Pinpoint the cell where the given text exists, returning its (x, y) midpoint coordinate. 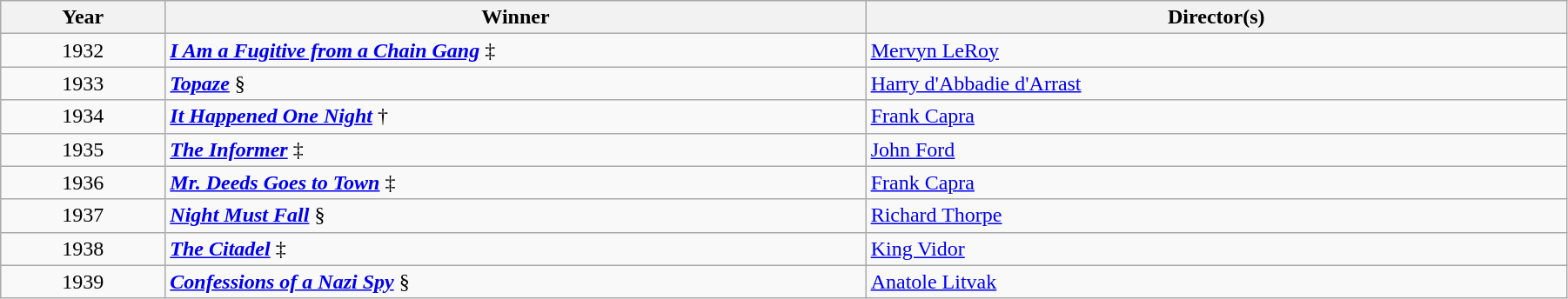
1939 (84, 282)
Year (84, 17)
1936 (84, 183)
Topaze § (515, 83)
King Vidor (1216, 249)
Mr. Deeds Goes to Town ‡ (515, 183)
Winner (515, 17)
Confessions of a Nazi Spy § (515, 282)
Director(s) (1216, 17)
The Informer ‡ (515, 149)
Richard Thorpe (1216, 216)
I Am a Fugitive from a Chain Gang ‡ (515, 50)
The Citadel ‡ (515, 249)
1935 (84, 149)
1932 (84, 50)
1938 (84, 249)
1934 (84, 116)
It Happened One Night † (515, 116)
Night Must Fall § (515, 216)
1937 (84, 216)
Anatole Litvak (1216, 282)
Harry d'Abbadie d'Arrast (1216, 83)
Mervyn LeRoy (1216, 50)
John Ford (1216, 149)
1933 (84, 83)
